Return the [x, y] coordinate for the center point of the cell that contains the specified text.  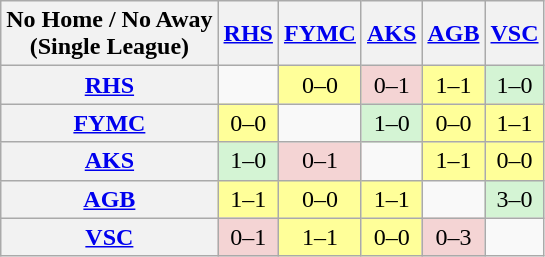
No Home / No Away (Single League) [110, 34]
0–3 [454, 237]
3–0 [514, 199]
